Scan for the cell matching the given text and deliver its [X, Y] coordinate at center. 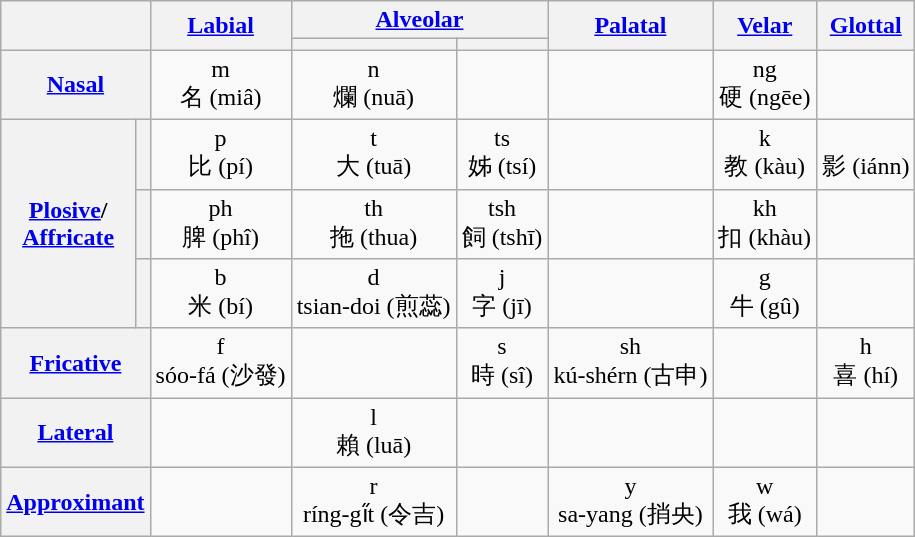
Velar [765, 26]
m 名 (miâ) [220, 85]
Palatal [630, 26]
g 牛 (gû) [765, 294]
s 時 (sî) [502, 363]
Approximant [76, 502]
tsh 飼 (tshī) [502, 224]
影 (iánn) [866, 154]
j 字 (jī) [502, 294]
ts 姊 (tsí) [502, 154]
ph 脾 (phî) [220, 224]
w 我 (wá) [765, 502]
Labial [220, 26]
t 大 (tuā) [374, 154]
l 賴 (luā) [374, 433]
b 米 (bí) [220, 294]
Lateral [76, 433]
k 教 (kàu) [765, 154]
kh 扣 (khàu) [765, 224]
ng 硬 (ngēe) [765, 85]
r ríng-gi̋t (令吉) [374, 502]
Alveolar [420, 20]
d tsian-doi (煎蕊) [374, 294]
sh kú-shérn (古申) [630, 363]
n 爛 (nuā) [374, 85]
h 喜 (hí) [866, 363]
Fricative [76, 363]
Plosive/Affricate [68, 224]
Nasal [76, 85]
f sóo-fá (沙發) [220, 363]
Glottal [866, 26]
p 比 (pí) [220, 154]
y sa-yang (捎央) [630, 502]
th 拖 (thua) [374, 224]
